Return [X, Y] of the center of cell containing provided text 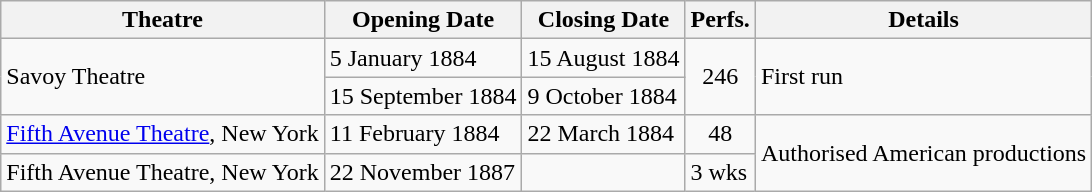
15 September 1884 [423, 96]
246 [720, 77]
48 [720, 134]
First run [923, 77]
22 November 1887 [423, 172]
Theatre [162, 20]
15 August 1884 [604, 58]
Details [923, 20]
Savoy Theatre [162, 77]
22 March 1884 [604, 134]
Opening Date [423, 20]
Authorised American productions [923, 153]
Perfs. [720, 20]
3 wks [720, 172]
11 February 1884 [423, 134]
Closing Date [604, 20]
9 October 1884 [604, 96]
5 January 1884 [423, 58]
